Extract the [x, y] coordinate from the center of the cell holding the provided text.  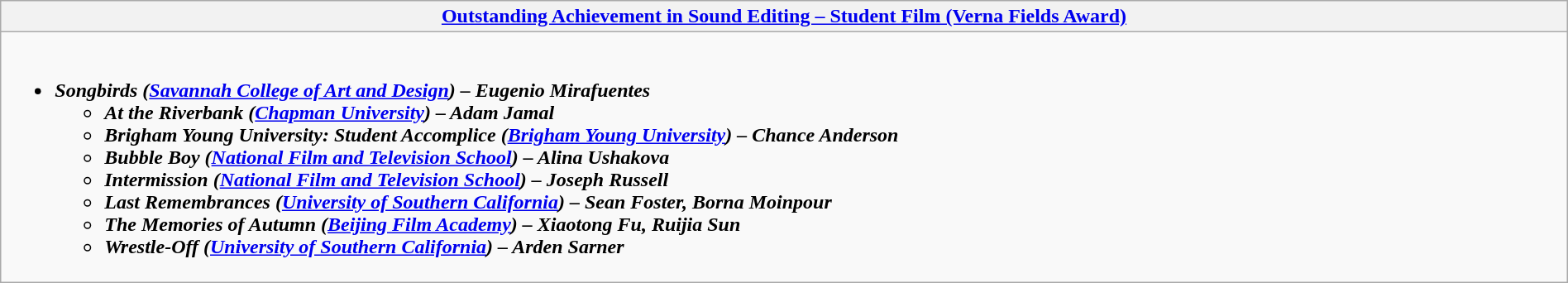
Outstanding Achievement in Sound Editing – Student Film (Verna Fields Award) [784, 17]
